Capture the cell that displays the provided text and extract its [x, y] central coordinate. 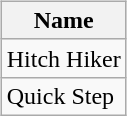
Name [64, 20]
Quick Step [64, 96]
Hitch Hiker [64, 58]
